Capture the cell that displays the provided text and extract its [X, Y] central coordinate. 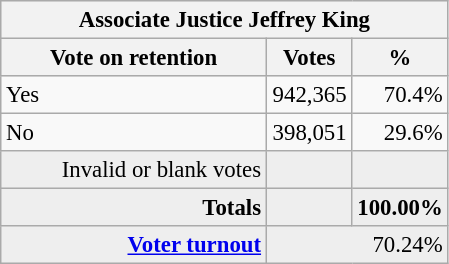
Votes [309, 58]
Totals [134, 208]
Associate Justice Jeffrey King [224, 20]
70.4% [400, 95]
Voter turnout [134, 245]
29.6% [400, 133]
942,365 [309, 95]
Yes [134, 95]
No [134, 133]
Vote on retention [134, 58]
Invalid or blank votes [134, 170]
398,051 [309, 133]
70.24% [357, 245]
% [400, 58]
100.00% [400, 208]
